Detect which cell encompasses the target text, then output its (x, y) center coordinate. 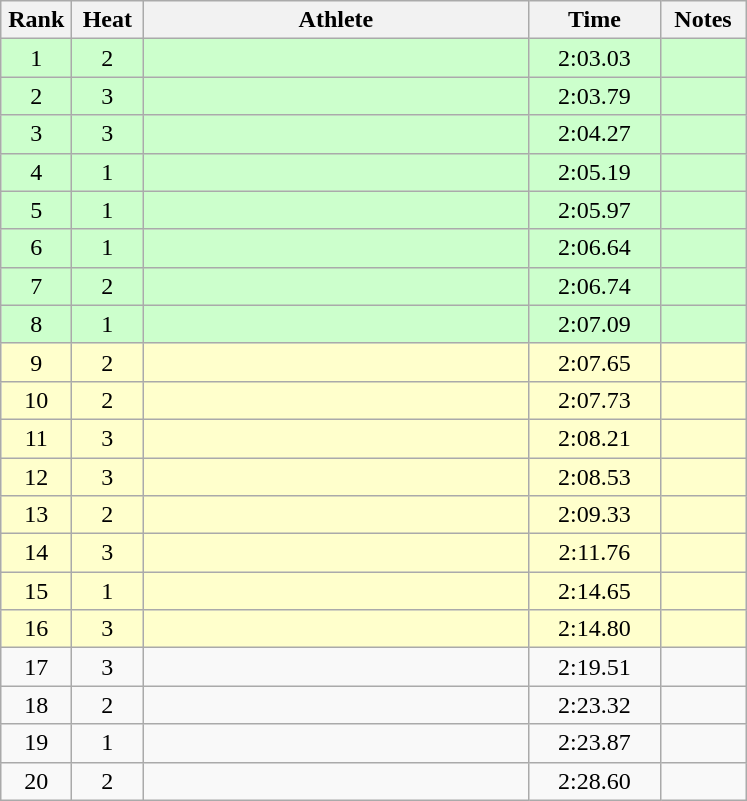
2:08.21 (594, 438)
2:23.87 (594, 743)
18 (36, 705)
Notes (703, 20)
17 (36, 667)
2:28.60 (594, 781)
2:04.27 (594, 134)
19 (36, 743)
14 (36, 553)
2:07.73 (594, 400)
Heat (108, 20)
16 (36, 629)
Athlete (336, 20)
11 (36, 438)
2:14.65 (594, 591)
10 (36, 400)
15 (36, 591)
2:03.03 (594, 58)
2:14.80 (594, 629)
2:06.74 (594, 286)
7 (36, 286)
2:19.51 (594, 667)
2:07.09 (594, 324)
6 (36, 248)
13 (36, 515)
8 (36, 324)
2:23.32 (594, 705)
2:05.19 (594, 172)
12 (36, 477)
20 (36, 781)
2:03.79 (594, 96)
5 (36, 210)
2:11.76 (594, 553)
Rank (36, 20)
2:08.53 (594, 477)
2:05.97 (594, 210)
4 (36, 172)
9 (36, 362)
2:06.64 (594, 248)
2:09.33 (594, 515)
Time (594, 20)
2:07.65 (594, 362)
